Extract the (x, y) coordinate from the center of the cell holding the provided text.  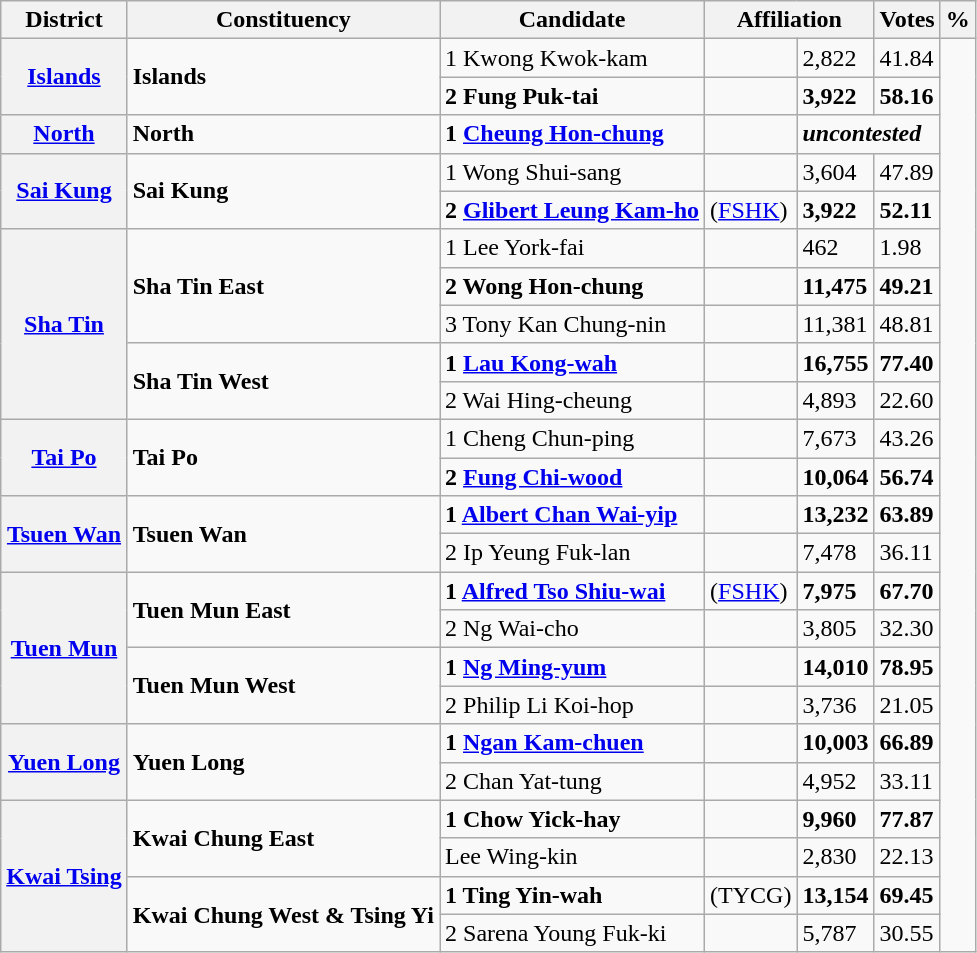
1.98 (907, 248)
58.16 (907, 96)
14,010 (836, 667)
67.70 (907, 591)
Sha Tin West (283, 381)
11,475 (836, 286)
33.11 (907, 781)
1 Lau Kong-wah (572, 362)
77.87 (907, 819)
36.11 (907, 553)
Lee Wing-kin (572, 857)
4,893 (836, 400)
Affiliation (790, 20)
63.89 (907, 515)
1 Cheung Hon-chung (572, 134)
56.74 (907, 477)
47.89 (907, 172)
43.26 (907, 438)
32.30 (907, 629)
Tuen Mun East (283, 610)
Constituency (283, 20)
22.13 (907, 857)
Votes (907, 20)
2 Ng Wai-cho (572, 629)
11,381 (836, 324)
49.21 (907, 286)
Kwai Tsing (64, 876)
5,787 (836, 933)
2 Wong Hon-chung (572, 286)
52.11 (907, 210)
Tuen Mun West (283, 686)
District (64, 20)
Candidate (572, 20)
Kwai Chung West & Tsing Yi (283, 914)
2 Ip Yeung Fuk-lan (572, 553)
1 Alfred Tso Shiu-wai (572, 591)
Sha Tin (64, 324)
Kwai Chung East (283, 838)
3,805 (836, 629)
2,830 (836, 857)
1 Ngan Kam-chuen (572, 743)
3,736 (836, 705)
3 Tony Kan Chung-nin (572, 324)
462 (836, 248)
2 Wai Hing-cheung (572, 400)
1 Albert Chan Wai-yip (572, 515)
1 Ting Yin-wah (572, 895)
41.84 (907, 58)
(TYCG) (751, 895)
2 Fung Chi-wood (572, 477)
13,232 (836, 515)
4,952 (836, 781)
% (958, 20)
1 Ng Ming-yum (572, 667)
1 Chow Yick-hay (572, 819)
22.60 (907, 400)
66.89 (907, 743)
1 Wong Shui-sang (572, 172)
1 Kwong Kwok-kam (572, 58)
Sha Tin East (283, 286)
uncontested (868, 134)
2 Glibert Leung Kam-ho (572, 210)
10,064 (836, 477)
48.81 (907, 324)
3,604 (836, 172)
1 Cheng Chun-ping (572, 438)
7,975 (836, 591)
7,673 (836, 438)
2 Fung Puk-tai (572, 96)
30.55 (907, 933)
13,154 (836, 895)
1 Lee York-fai (572, 248)
78.95 (907, 667)
2 Philip Li Koi-hop (572, 705)
77.40 (907, 362)
2 Chan Yat-tung (572, 781)
69.45 (907, 895)
2,822 (836, 58)
16,755 (836, 362)
Tuen Mun (64, 648)
2 Sarena Young Fuk-ki (572, 933)
10,003 (836, 743)
9,960 (836, 819)
21.05 (907, 705)
7,478 (836, 553)
